Identify which cell holds the provided text, then report its [X, Y] central coordinate. 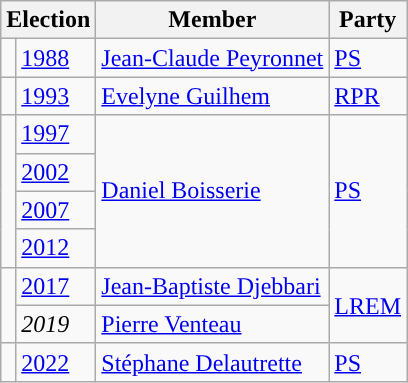
Jean-Claude Peyronnet [212, 58]
2017 [56, 286]
2019 [56, 324]
RPR [368, 96]
1993 [56, 96]
2002 [56, 172]
1988 [56, 58]
2012 [56, 248]
Stéphane Delautrette [212, 362]
Member [212, 20]
Daniel Boisserie [212, 191]
1997 [56, 134]
LREM [368, 305]
2022 [56, 362]
Evelyne Guilhem [212, 96]
2007 [56, 210]
Election [48, 20]
Party [368, 20]
Pierre Venteau [212, 324]
Jean-Baptiste Djebbari [212, 286]
